Detect which cell encompasses the target text, then output its (x, y) center coordinate. 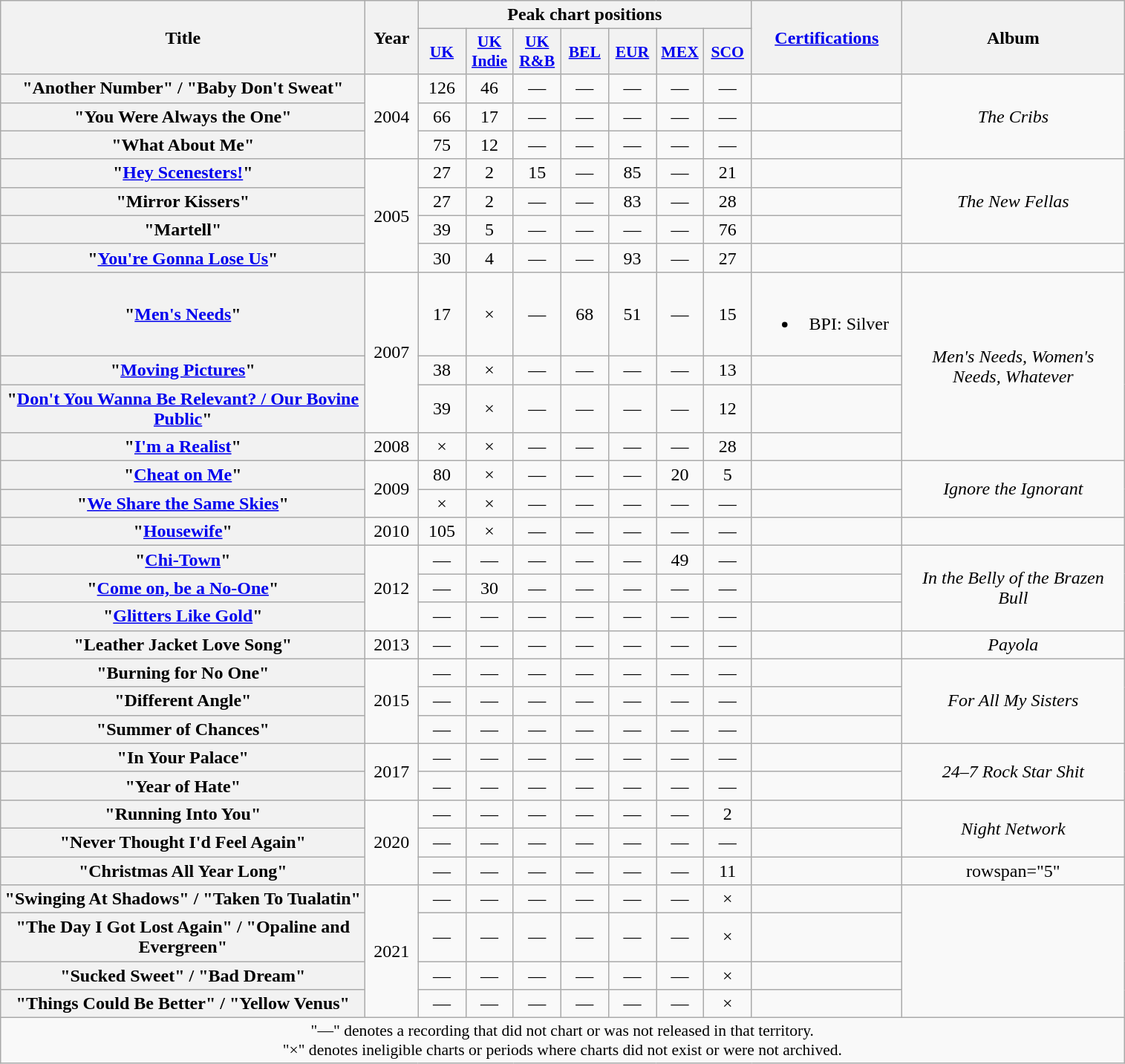
"Martell" (183, 229)
"We Share the Same Skies" (183, 503)
"What About Me" (183, 145)
Payola (1013, 644)
20 (680, 475)
"You Were Always the One" (183, 117)
MEX (680, 52)
For All My Sisters (1013, 701)
49 (680, 560)
126 (442, 88)
"Glitters Like Gold" (183, 616)
"Never Thought I'd Feel Again" (183, 842)
"You're Gonna Lose Us" (183, 258)
The Cribs (1013, 117)
85 (632, 173)
"Mirror Kissers" (183, 201)
80 (442, 475)
BEL (584, 52)
"Don't You Wanna Be Relevant? / Our Bovine Public" (183, 408)
UK (442, 52)
Title (183, 37)
38 (442, 370)
51 (632, 313)
BPI: Silver (827, 313)
4 (489, 258)
2009 (392, 489)
"Burning for No One" (183, 673)
"Summer of Chances" (183, 729)
"Moving Pictures" (183, 370)
EUR (632, 52)
"Men's Needs" (183, 313)
"Different Angle" (183, 701)
"Sucked Sweet" / "Bad Dream" (183, 976)
"In Your Palace" (183, 757)
"The Day I Got Lost Again" / "Opaline and Evergreen" (183, 937)
"Chi-Town" (183, 560)
2004 (392, 117)
"Come on, be a No-One" (183, 588)
"Leather Jacket Love Song" (183, 644)
"Cheat on Me" (183, 475)
"Another Number" / "Baby Don't Sweat" (183, 88)
66 (442, 117)
68 (584, 313)
Certifications (827, 37)
13 (728, 370)
46 (489, 88)
2017 (392, 771)
Men's Needs, Women's Needs, Whatever (1013, 366)
Ignore the Ignorant (1013, 489)
Night Network (1013, 828)
In the Belly of the Brazen Bull (1013, 588)
"Christmas All Year Long" (183, 871)
24–7 Rock Star Shit (1013, 771)
"Running Into You" (183, 814)
21 (728, 173)
2012 (392, 588)
The New Fellas (1013, 201)
UK Indie (489, 52)
105 (442, 532)
2010 (392, 532)
75 (442, 145)
2021 (392, 952)
76 (728, 229)
93 (632, 258)
"Things Could Be Better" / "Yellow Venus" (183, 1004)
Year (392, 37)
83 (632, 201)
Album (1013, 37)
2008 (392, 447)
SCO (728, 52)
"Hey Scenesters!" (183, 173)
"Housewife" (183, 532)
11 (728, 871)
rowspan="5" (1013, 871)
"I'm a Realist" (183, 447)
2015 (392, 701)
UKR&B (537, 52)
"Swinging At Shadows" / "Taken To Tualatin" (183, 899)
2013 (392, 644)
Peak chart positions (585, 15)
2005 (392, 215)
2007 (392, 352)
2020 (392, 842)
"Year of Hate" (183, 786)
